Locate the cell with the specified text and output its [x, y] center coordinate. 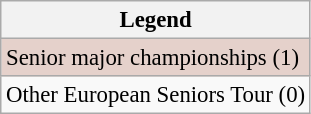
Senior major championships (1) [156, 58]
Other European Seniors Tour (0) [156, 95]
Legend [156, 20]
